Return the [x, y] coordinate for the center point of the cell that contains the specified text.  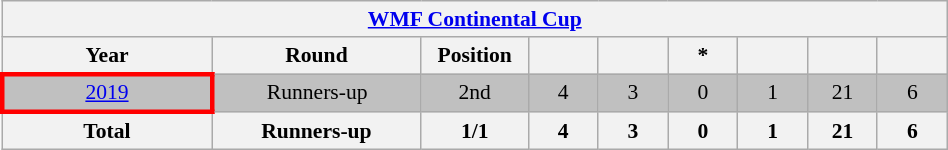
2019 [106, 94]
Total [106, 132]
Year [106, 56]
Position [474, 56]
Round [316, 56]
1/1 [474, 132]
2nd [474, 94]
* [703, 56]
WMF Continental Cup [474, 19]
